Scan for the cell matching the given text and deliver its (x, y) coordinate at center. 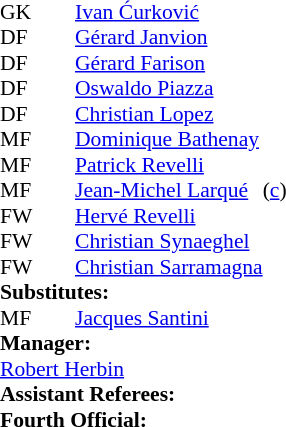
Christian Lopez (169, 114)
Jacques Santini (169, 318)
Substitutes: (132, 293)
Oswaldo Piazza (169, 89)
Dominique Bathenay (169, 139)
Manager: (132, 343)
Gérard Farison (169, 63)
Christian Synaeghel (169, 241)
Christian Sarramagna (169, 267)
Hervé Revelli (169, 216)
Patrick Revelli (169, 165)
Gérard Janvion (169, 37)
Jean-Michel Larqué (169, 191)
